Extract the [X, Y] coordinate from the center of the cell holding the provided text.  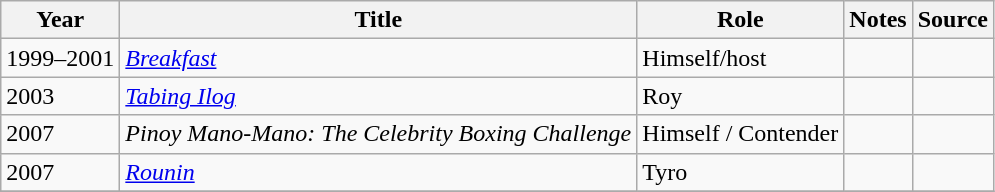
2003 [60, 96]
Role [740, 20]
Rounin [378, 172]
Tabing Ilog [378, 96]
Year [60, 20]
Roy [740, 96]
Notes [878, 20]
Title [378, 20]
Tyro [740, 172]
1999–2001 [60, 58]
Himself/host [740, 58]
Source [952, 20]
Himself / Contender [740, 134]
Pinoy Mano-Mano: The Celebrity Boxing Challenge [378, 134]
Breakfast [378, 58]
